Provide the [X, Y] coordinate of the cell's center where the given text is located.  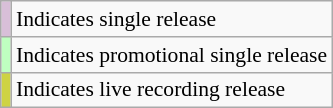
Indicates promotional single release [172, 55]
Indicates live recording release [172, 90]
Indicates single release [172, 19]
